Provide the [x, y] coordinate of the cell's center where the given text is located.  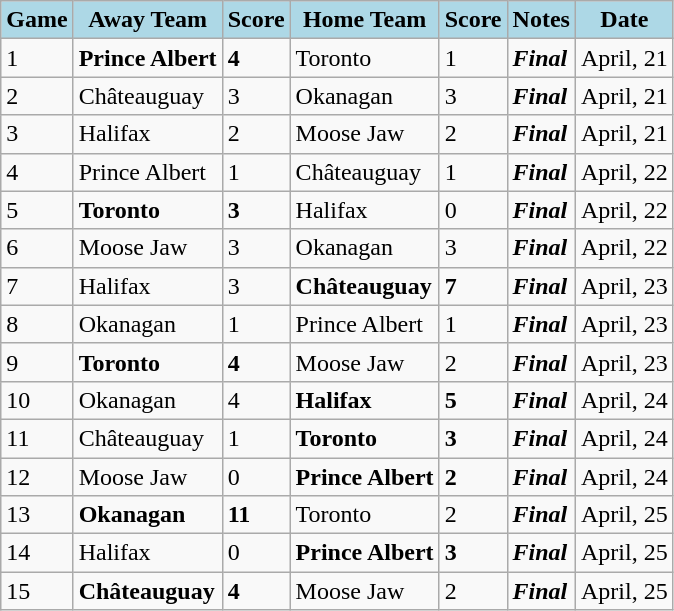
Date [624, 20]
8 [37, 324]
Notes [541, 20]
12 [37, 477]
13 [37, 515]
Home Team [364, 20]
14 [37, 553]
9 [37, 362]
Game [37, 20]
10 [37, 400]
Away Team [148, 20]
15 [37, 591]
6 [37, 248]
